Search for the cell housing the specified text and yield its (x, y) center coordinate. 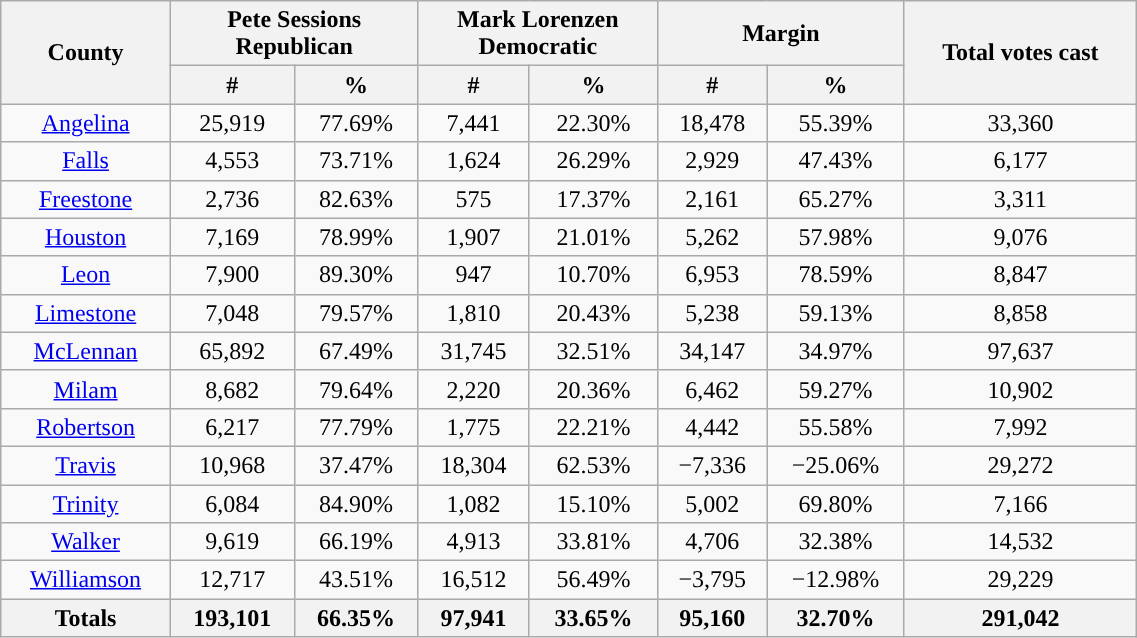
3,311 (1020, 199)
10,968 (232, 465)
Totals (86, 618)
22.21% (594, 427)
43.51% (356, 580)
Limestone (86, 313)
7,048 (232, 313)
34.97% (836, 351)
18,304 (474, 465)
5,238 (712, 313)
89.30% (356, 275)
32.70% (836, 618)
6,177 (1020, 161)
5,002 (712, 503)
29,272 (1020, 465)
73.71% (356, 161)
22.30% (594, 123)
33.81% (594, 542)
9,619 (232, 542)
Milam (86, 389)
−12.98% (836, 580)
66.35% (356, 618)
14,532 (1020, 542)
193,101 (232, 618)
1,810 (474, 313)
Travis (86, 465)
7,441 (474, 123)
10.70% (594, 275)
−25.06% (836, 465)
16,512 (474, 580)
1,624 (474, 161)
Angelina (86, 123)
32.38% (836, 542)
31,745 (474, 351)
65.27% (836, 199)
291,042 (1020, 618)
County (86, 52)
Robertson (86, 427)
78.99% (356, 237)
77.69% (356, 123)
59.27% (836, 389)
20.43% (594, 313)
4,553 (232, 161)
21.01% (594, 237)
57.98% (836, 237)
47.43% (836, 161)
4,913 (474, 542)
84.90% (356, 503)
Trinity (86, 503)
77.79% (356, 427)
12,717 (232, 580)
6,084 (232, 503)
15.10% (594, 503)
10,902 (1020, 389)
−3,795 (712, 580)
Total votes cast (1020, 52)
1,907 (474, 237)
1,775 (474, 427)
67.49% (356, 351)
20.36% (594, 389)
34,147 (712, 351)
2,736 (232, 199)
59.13% (836, 313)
62.53% (594, 465)
7,169 (232, 237)
8,858 (1020, 313)
−7,336 (712, 465)
Leon (86, 275)
17.37% (594, 199)
Margin (781, 34)
Houston (86, 237)
65,892 (232, 351)
2,220 (474, 389)
575 (474, 199)
4,442 (712, 427)
8,847 (1020, 275)
6,462 (712, 389)
18,478 (712, 123)
95,160 (712, 618)
Walker (86, 542)
9,076 (1020, 237)
25,919 (232, 123)
6,217 (232, 427)
6,953 (712, 275)
Freestone (86, 199)
Mark LorenzenDemocratic (538, 34)
69.80% (836, 503)
29,229 (1020, 580)
97,941 (474, 618)
82.63% (356, 199)
56.49% (594, 580)
8,682 (232, 389)
33,360 (1020, 123)
66.19% (356, 542)
55.39% (836, 123)
Williamson (86, 580)
97,637 (1020, 351)
78.59% (836, 275)
1,082 (474, 503)
Pete SessionsRepublican (294, 34)
2,161 (712, 199)
37.47% (356, 465)
7,900 (232, 275)
79.64% (356, 389)
McLennan (86, 351)
2,929 (712, 161)
4,706 (712, 542)
Falls (86, 161)
5,262 (712, 237)
947 (474, 275)
55.58% (836, 427)
79.57% (356, 313)
32.51% (594, 351)
7,166 (1020, 503)
26.29% (594, 161)
33.65% (594, 618)
7,992 (1020, 427)
